Detect which cell encompasses the target text, then output its [X, Y] center coordinate. 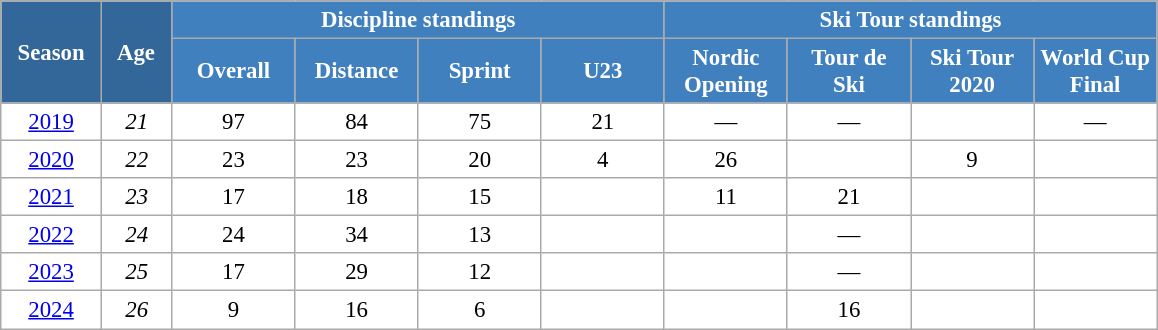
Distance [356, 72]
Ski Tour2020 [972, 72]
Season [52, 52]
2024 [52, 310]
World CupFinal [1096, 72]
6 [480, 310]
25 [136, 273]
2021 [52, 197]
22 [136, 160]
11 [726, 197]
2019 [52, 122]
Sprint [480, 72]
2022 [52, 235]
Discipline standings [418, 20]
18 [356, 197]
4 [602, 160]
75 [480, 122]
Ski Tour standings [910, 20]
29 [356, 273]
U23 [602, 72]
20 [480, 160]
84 [356, 122]
34 [356, 235]
2023 [52, 273]
NordicOpening [726, 72]
Overall [234, 72]
15 [480, 197]
2020 [52, 160]
Tour deSki [848, 72]
13 [480, 235]
97 [234, 122]
12 [480, 273]
Age [136, 52]
